Provide the [x, y] coordinate of the cell's center where the given text is located.  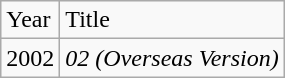
Year [30, 20]
Title [172, 20]
02 (Overseas Version) [172, 58]
2002 [30, 58]
